Detect which cell encompasses the target text, then output its (x, y) center coordinate. 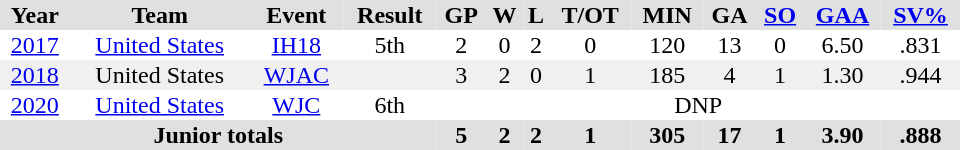
DNP (698, 105)
1.30 (842, 75)
Result (390, 15)
185 (667, 75)
IH18 (296, 45)
Junior totals (218, 135)
3 (461, 75)
2018 (35, 75)
4 (730, 75)
5th (390, 45)
.944 (920, 75)
GAA (842, 15)
2017 (35, 45)
17 (730, 135)
SV% (920, 15)
Team (160, 15)
W (504, 15)
MIN (667, 15)
Event (296, 15)
305 (667, 135)
WJAC (296, 75)
L (536, 15)
5 (461, 135)
WJC (296, 105)
6th (390, 105)
6.50 (842, 45)
3.90 (842, 135)
GA (730, 15)
2020 (35, 105)
Year (35, 15)
T/OT (590, 15)
13 (730, 45)
.888 (920, 135)
GP (461, 15)
SO (780, 15)
.831 (920, 45)
120 (667, 45)
